Return (X, Y) of the center of cell containing provided text 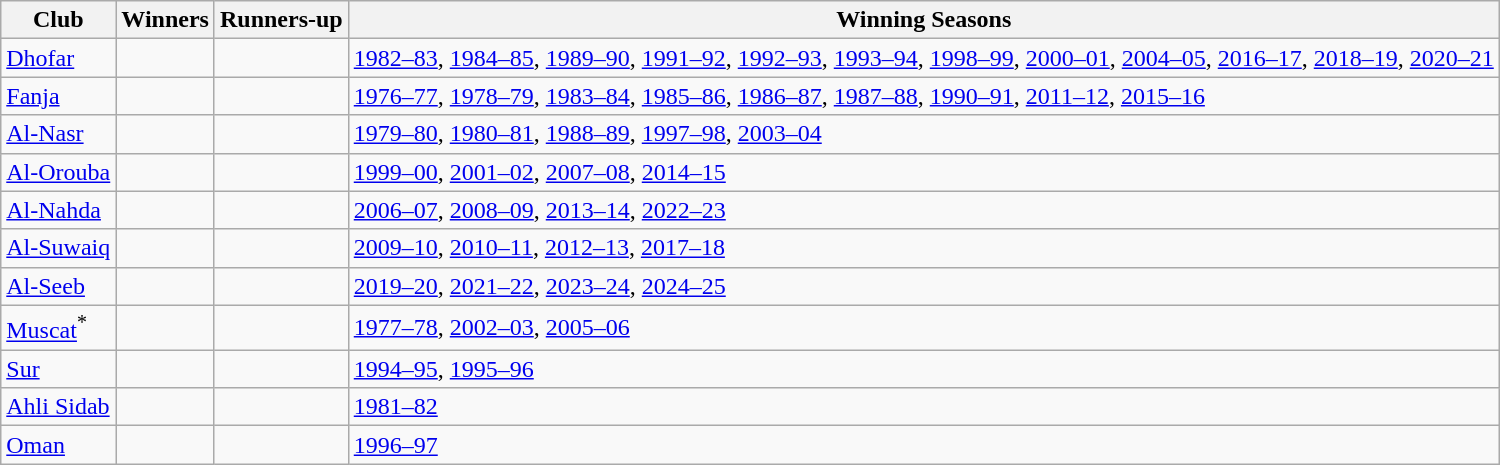
1977–78, 2002–03, 2005–06 (924, 328)
Al-Orouba (58, 172)
Ahli Sidab (58, 407)
1976–77, 1978–79, 1983–84, 1985–86, 1986–87, 1987–88, 1990–91, 2011–12, 2015–16 (924, 96)
Runners-up (281, 20)
1994–95, 1995–96 (924, 369)
Al-Nahda (58, 210)
2006–07, 2008–09, 2013–14, 2022–23 (924, 210)
1999–00, 2001–02, 2007–08, 2014–15 (924, 172)
Sur (58, 369)
2009–10, 2010–11, 2012–13, 2017–18 (924, 248)
1979–80, 1980–81, 1988–89, 1997–98, 2003–04 (924, 134)
1996–97 (924, 445)
1981–82 (924, 407)
Winning Seasons (924, 20)
Muscat* (58, 328)
Fanja (58, 96)
1982–83, 1984–85, 1989–90, 1991–92, 1992–93, 1993–94, 1998–99, 2000–01, 2004–05, 2016–17, 2018–19, 2020–21 (924, 58)
Winners (166, 20)
Dhofar (58, 58)
2019–20, 2021–22, 2023–24, 2024–25 (924, 286)
Club (58, 20)
Al-Seeb (58, 286)
Al-Suwaiq (58, 248)
Oman (58, 445)
Al-Nasr (58, 134)
